From the cell containing the given text, extract its center point as [x, y] coordinate. 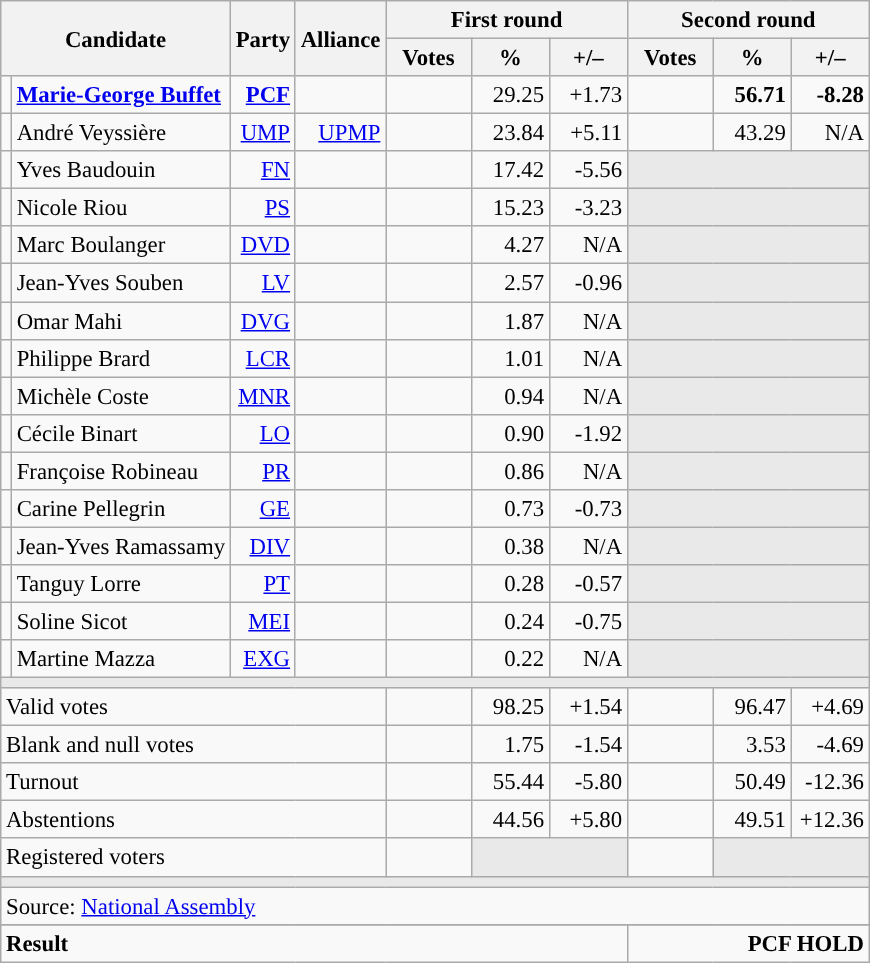
1.87 [510, 321]
44.56 [510, 820]
Blank and null votes [194, 745]
50.49 [752, 782]
LO [262, 433]
-0.96 [588, 283]
1.75 [510, 745]
0.24 [510, 621]
Jean-Yves Ramassamy [120, 546]
LCR [262, 358]
Jean-Yves Souben [120, 283]
Valid votes [194, 707]
Result [314, 943]
0.28 [510, 584]
29.25 [510, 95]
-1.54 [588, 745]
Abstentions [194, 820]
-3.23 [588, 208]
-12.36 [830, 782]
DVD [262, 245]
+1.73 [588, 95]
MEI [262, 621]
MNR [262, 396]
Registered voters [194, 858]
FN [262, 170]
15.23 [510, 208]
PCF HOLD [748, 943]
Soline Sicot [120, 621]
-5.80 [588, 782]
Candidate [116, 38]
Second round [748, 20]
0.90 [510, 433]
-5.56 [588, 170]
98.25 [510, 707]
3.53 [752, 745]
0.94 [510, 396]
Marc Boulanger [120, 245]
EXG [262, 659]
André Veyssière [120, 133]
-1.92 [588, 433]
-4.69 [830, 745]
Cécile Binart [120, 433]
56.71 [752, 95]
LV [262, 283]
+5.11 [588, 133]
4.27 [510, 245]
+5.80 [588, 820]
PT [262, 584]
PR [262, 471]
0.73 [510, 509]
0.38 [510, 546]
23.84 [510, 133]
Carine Pellegrin [120, 509]
GE [262, 509]
Françoise Robineau [120, 471]
43.29 [752, 133]
0.22 [510, 659]
Omar Mahi [120, 321]
+1.54 [588, 707]
96.47 [752, 707]
55.44 [510, 782]
Michèle Coste [120, 396]
First round [507, 20]
Nicole Riou [120, 208]
Turnout [194, 782]
DVG [262, 321]
49.51 [752, 820]
+4.69 [830, 707]
Yves Baudouin [120, 170]
17.42 [510, 170]
PS [262, 208]
-0.75 [588, 621]
Marie-George Buffet [120, 95]
-0.73 [588, 509]
-0.57 [588, 584]
2.57 [510, 283]
Martine Mazza [120, 659]
Party [262, 38]
-8.28 [830, 95]
UPMP [340, 133]
Alliance [340, 38]
1.01 [510, 358]
PCF [262, 95]
Source: National Assembly [435, 906]
UMP [262, 133]
0.86 [510, 471]
DIV [262, 546]
Philippe Brard [120, 358]
+12.36 [830, 820]
Tanguy Lorre [120, 584]
